For the text-containing cell, return its midpoint in (x, y) coordinate format. 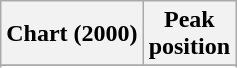
Peakposition (189, 34)
Chart (2000) (72, 34)
